Search for the cell housing the specified text and yield its [x, y] center coordinate. 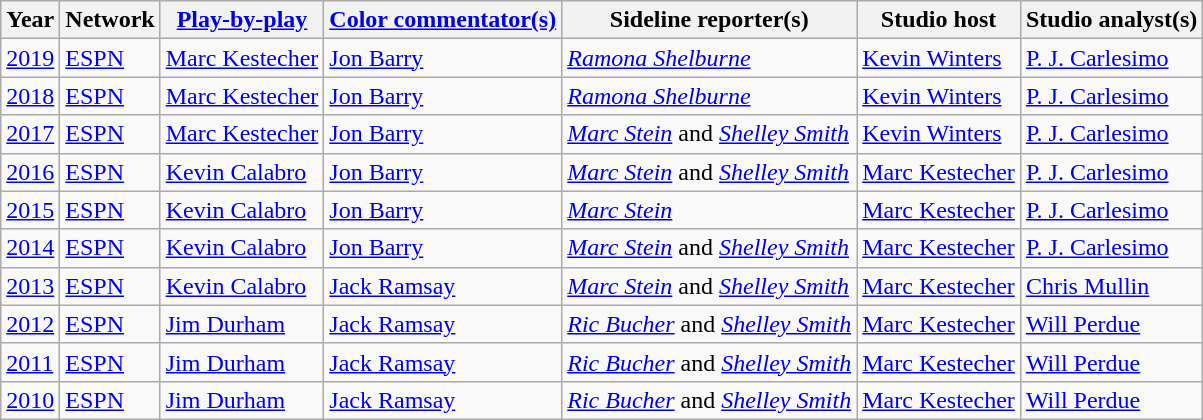
2011 [30, 362]
2019 [30, 58]
Color commentator(s) [443, 20]
2012 [30, 324]
Marc Stein [710, 210]
2017 [30, 134]
Year [30, 20]
Studio host [939, 20]
Sideline reporter(s) [710, 20]
Chris Mullin [1111, 286]
2016 [30, 172]
Network [110, 20]
Studio analyst(s) [1111, 20]
2010 [30, 400]
2014 [30, 248]
Play-by-play [242, 20]
2018 [30, 96]
2015 [30, 210]
2013 [30, 286]
